Capture the cell that displays the provided text and extract its [X, Y] central coordinate. 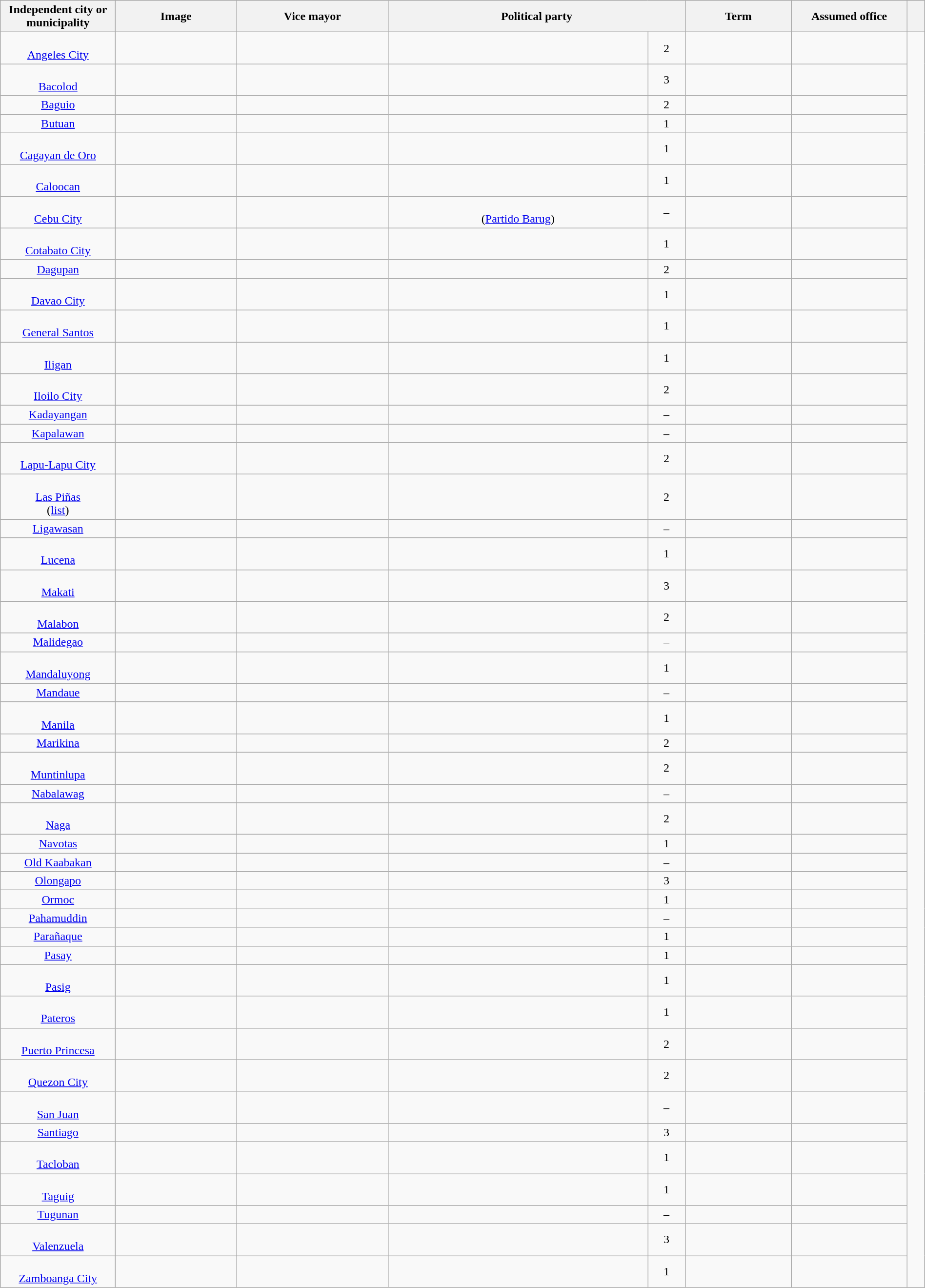
Iloilo City [58, 389]
Assumed office [849, 17]
Olongapo [58, 881]
Parañaque [58, 937]
Ormoc [58, 900]
Tugunan [58, 1215]
Independent city or municipality [58, 17]
Image [176, 17]
San Juan [58, 1107]
Caloocan [58, 181]
Valenzuela [58, 1240]
Puerto Princesa [58, 1043]
Pahamuddin [58, 918]
Pasig [58, 980]
Pasay [58, 955]
Taguig [58, 1189]
Term [739, 17]
Angeles City [58, 48]
Navotas [58, 844]
Iligan [58, 357]
Kadayangan [58, 415]
Vice mayor [312, 17]
Baguio [58, 105]
Butuan [58, 123]
Bacolod [58, 80]
Nabalawag [58, 793]
Mandaluyong [58, 668]
Malidegao [58, 642]
Cagayan de Oro [58, 148]
Tacloban [58, 1158]
Lucena [58, 553]
Political party [537, 17]
Las Piñas(list) [58, 497]
Dagupan [58, 269]
Cotabato City [58, 244]
Pateros [58, 1012]
Lapu-Lapu City [58, 459]
Muntinlupa [58, 768]
Davao City [58, 294]
Marikina [58, 743]
Manila [58, 717]
Kapalawan [58, 433]
General Santos [58, 326]
Old Kaabakan [58, 862]
Naga [58, 819]
Mandaue [58, 693]
Zamboanga City [58, 1272]
Makati [58, 586]
Malabon [58, 617]
Quezon City [58, 1076]
(Partido Barug) [518, 212]
Ligawasan [58, 529]
Santiago [58, 1132]
Cebu City [58, 212]
